Return the [X, Y] coordinate for the center point of the cell that contains the specified text.  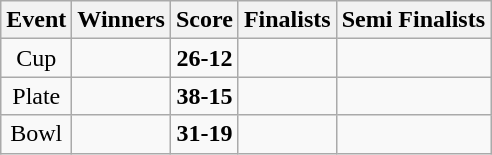
Bowl [36, 134]
26-12 [204, 58]
Finalists [287, 20]
Score [204, 20]
Semi Finalists [413, 20]
38-15 [204, 96]
Winners [122, 20]
Plate [36, 96]
Event [36, 20]
31-19 [204, 134]
Cup [36, 58]
